Pinpoint the cell where the given text exists, returning its [X, Y] midpoint coordinate. 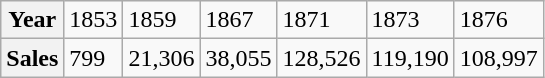
1876 [498, 20]
Sales [32, 58]
108,997 [498, 58]
128,526 [322, 58]
1853 [94, 20]
1867 [238, 20]
119,190 [410, 58]
21,306 [162, 58]
1871 [322, 20]
1873 [410, 20]
38,055 [238, 58]
1859 [162, 20]
799 [94, 58]
Year [32, 20]
